Return the [x, y] coordinate for the center point of the cell that contains the specified text.  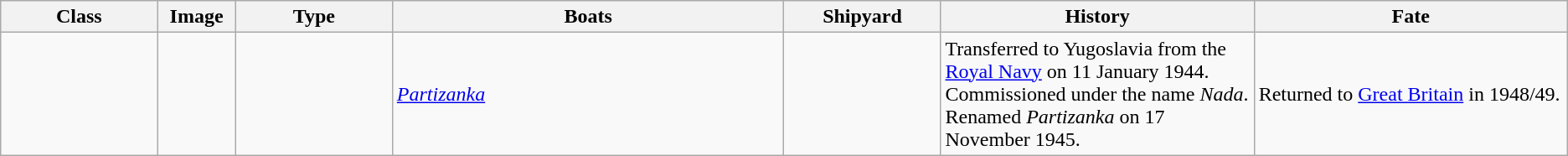
Image [197, 17]
Boats [588, 17]
Transferred to Yugoslavia from the Royal Navy on 11 January 1944. Commissioned under the name Nada. Renamed Partizanka on 17 November 1945. [1097, 94]
History [1097, 17]
Fate [1411, 17]
Returned to Great Britain in 1948/49. [1411, 94]
Type [313, 17]
Partizanka [588, 94]
Shipyard [863, 17]
Class [79, 17]
